For the text-containing cell, return its midpoint in [x, y] coordinate format. 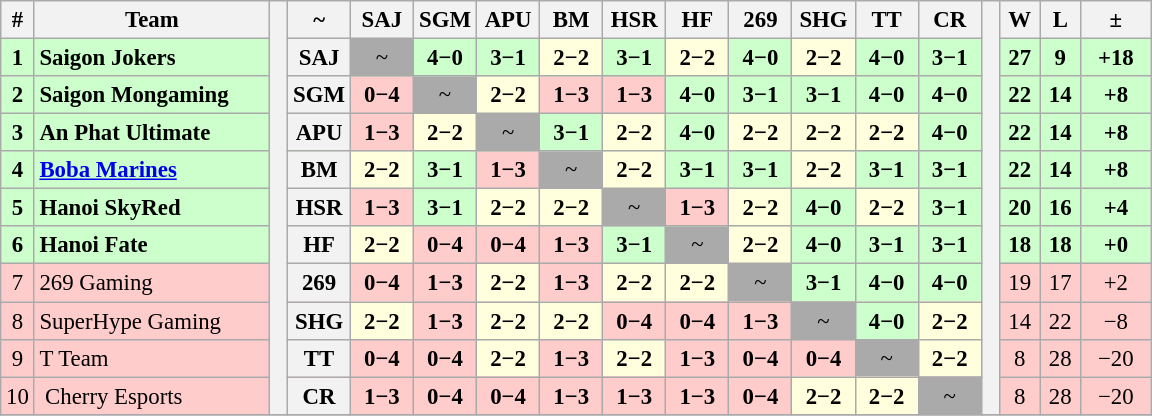
10 [18, 396]
2 [18, 95]
4 [18, 170]
An Phat Ultimate [152, 133]
+0 [1116, 245]
27 [1020, 58]
Saigon Jokers [152, 58]
Team [152, 20]
6 [18, 245]
L [1060, 20]
1 [18, 58]
W [1020, 20]
Saigon Mongaming [152, 95]
+18 [1116, 58]
+4 [1116, 208]
⁠ Cherry Esports [152, 396]
−8 [1116, 321]
T Team [152, 358]
7 [18, 283]
Boba Marines [152, 170]
19 [1020, 283]
± [1116, 20]
17 [1060, 283]
3 [18, 133]
SuperHype Gaming [152, 321]
+2 [1116, 283]
20 [1020, 208]
Hanoi Fate [152, 245]
Hanoi SkyRed [152, 208]
269 Gaming [152, 283]
5 [18, 208]
# [18, 20]
16 [1060, 208]
